Locate the cell with the specified text and output its (X, Y) center coordinate. 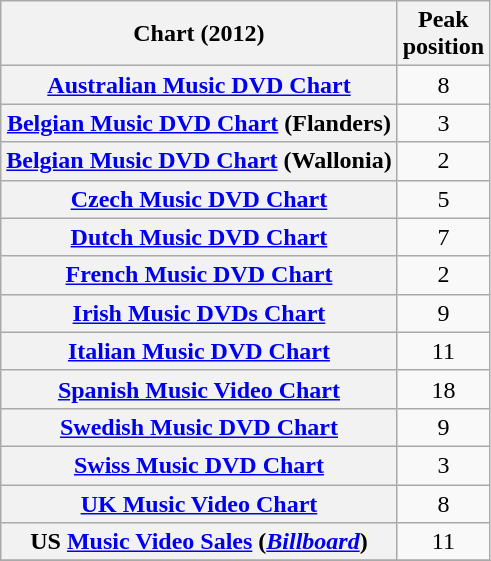
Czech Music DVD Chart (199, 199)
Dutch Music DVD Chart (199, 237)
Spanish Music Video Chart (199, 389)
Peakposition (443, 34)
French Music DVD Chart (199, 275)
7 (443, 237)
Belgian Music DVD Chart (Wallonia) (199, 161)
Belgian Music DVD Chart (Flanders) (199, 123)
Swiss Music DVD Chart (199, 465)
US Music Video Sales (Billboard) (199, 542)
Australian Music DVD Chart (199, 85)
18 (443, 389)
Swedish Music DVD Chart (199, 427)
UK Music Video Chart (199, 503)
5 (443, 199)
Italian Music DVD Chart (199, 351)
Irish Music DVDs Chart (199, 313)
Chart (2012) (199, 34)
